Find where the given text appears and provide that cell's center as (X, Y) coordinate. 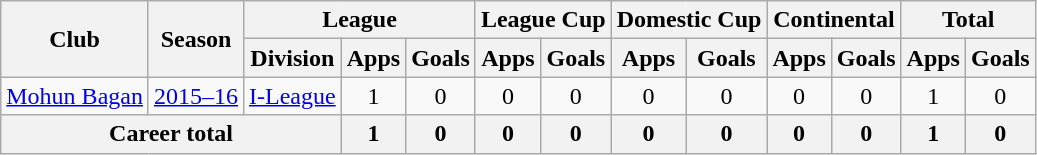
League (360, 20)
Total (968, 20)
League Cup (543, 20)
Season (196, 39)
Domestic Cup (689, 20)
I-League (293, 96)
2015–16 (196, 96)
Club (75, 39)
Continental (834, 20)
Mohun Bagan (75, 96)
Division (293, 58)
Career total (171, 134)
